Return (x, y) of the center of cell containing provided text 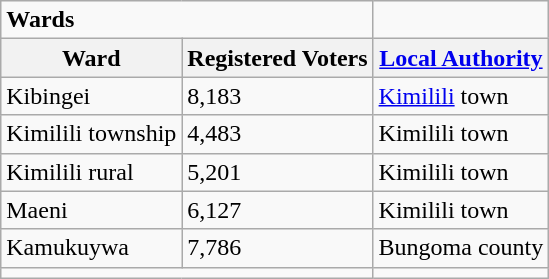
8,183 (278, 96)
7,786 (278, 248)
Registered Voters (278, 58)
5,201 (278, 172)
Maeni (92, 210)
Ward (92, 58)
Kamukuywa (92, 248)
Wards (187, 20)
Kimilili rural (92, 172)
6,127 (278, 210)
Kibingei (92, 96)
Kimilili township (92, 134)
Bungoma county (461, 248)
4,483 (278, 134)
Local Authority (461, 58)
